Extract the [x, y] coordinate from the center of the cell holding the provided text.  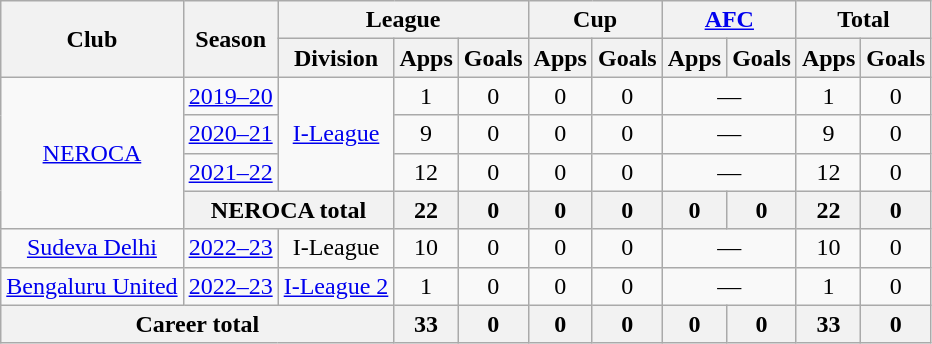
Sudeva Delhi [92, 248]
Season [230, 39]
Club [92, 39]
2020–21 [230, 134]
NEROCA [92, 153]
League [403, 20]
Total [863, 20]
2021–22 [230, 172]
I-League 2 [336, 286]
2019–20 [230, 96]
Bengaluru United [92, 286]
AFC [729, 20]
Career total [198, 324]
Division [336, 58]
NEROCA total [288, 210]
Cup [595, 20]
